Determine the (X, Y) coordinate at the center of the cell enclosing the given text.  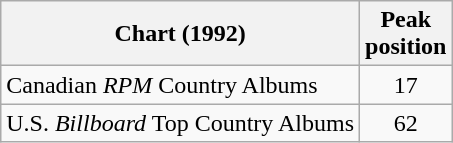
Peakposition (406, 34)
62 (406, 123)
Chart (1992) (180, 34)
Canadian RPM Country Albums (180, 85)
U.S. Billboard Top Country Albums (180, 123)
17 (406, 85)
